Capture the cell that displays the provided text and extract its [x, y] central coordinate. 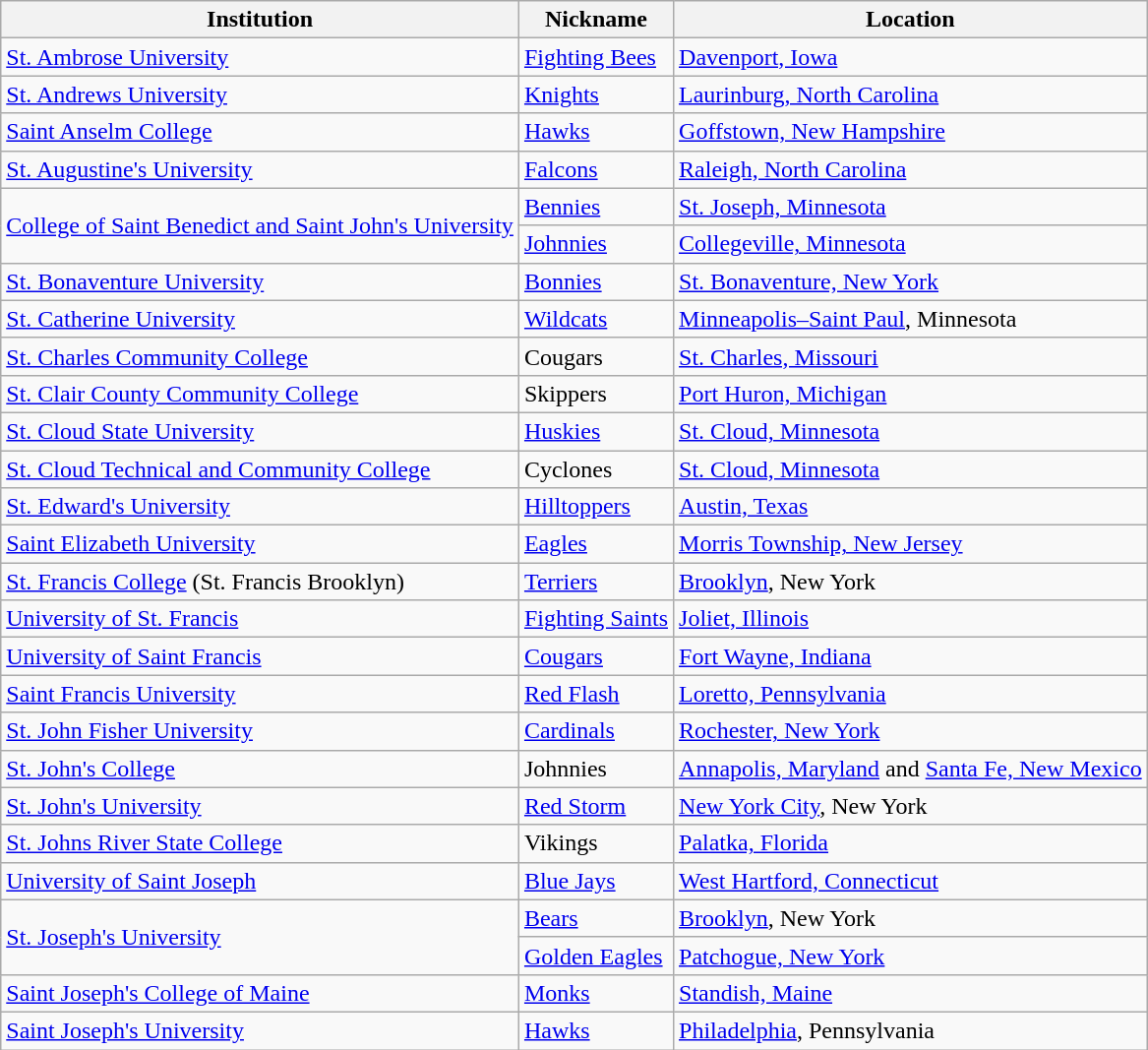
Raleigh, North Carolina [911, 169]
St. Augustine's University [260, 169]
Fighting Saints [596, 619]
Austin, Texas [911, 507]
St. Francis College (St. Francis Brooklyn) [260, 582]
Skippers [596, 394]
Laurinburg, North Carolina [911, 94]
St. John Fisher University [260, 731]
Standish, Maine [911, 993]
Eagles [596, 544]
Fighting Bees [596, 57]
New York City, New York [911, 806]
West Hartford, Connecticut [911, 881]
Minneapolis–Saint Paul, Minnesota [911, 319]
St. Andrews University [260, 94]
St. Catherine University [260, 319]
Bennies [596, 207]
Terriers [596, 582]
University of Saint Joseph [260, 881]
University of Saint Francis [260, 656]
Port Huron, Michigan [911, 394]
St. Charles Community College [260, 356]
Red Storm [596, 806]
Saint Joseph's University [260, 1030]
University of St. Francis [260, 619]
Saint Anselm College [260, 132]
Philadelphia, Pennsylvania [911, 1030]
St. Joseph, Minnesota [911, 207]
St. Joseph's University [260, 937]
St. Charles, Missouri [911, 356]
Monks [596, 993]
St. Johns River State College [260, 843]
St. Cloud State University [260, 431]
Falcons [596, 169]
St. Bonaventure University [260, 281]
St. John's University [260, 806]
Wildcats [596, 319]
Nickname [596, 20]
Annapolis, Maryland and Santa Fe, New Mexico [911, 769]
Collegeville, Minnesota [911, 244]
Saint Francis University [260, 694]
Cardinals [596, 731]
Saint Joseph's College of Maine [260, 993]
College of Saint Benedict and Saint John's University [260, 225]
Joliet, Illinois [911, 619]
Institution [260, 20]
St. John's College [260, 769]
Davenport, Iowa [911, 57]
St. Cloud Technical and Community College [260, 469]
Location [911, 20]
Vikings [596, 843]
St. Bonaventure, New York [911, 281]
Huskies [596, 431]
Fort Wayne, Indiana [911, 656]
Bonnies [596, 281]
Hilltoppers [596, 507]
Loretto, Pennsylvania [911, 694]
Palatka, Florida [911, 843]
Golden Eagles [596, 956]
St. Clair County Community College [260, 394]
St. Edward's University [260, 507]
Knights [596, 94]
Bears [596, 918]
Saint Elizabeth University [260, 544]
St. Ambrose University [260, 57]
Rochester, New York [911, 731]
Morris Township, New Jersey [911, 544]
Goffstown, New Hampshire [911, 132]
Cyclones [596, 469]
Red Flash [596, 694]
Patchogue, New York [911, 956]
Blue Jays [596, 881]
